Extract the (x, y) coordinate from the center of the cell holding the provided text.  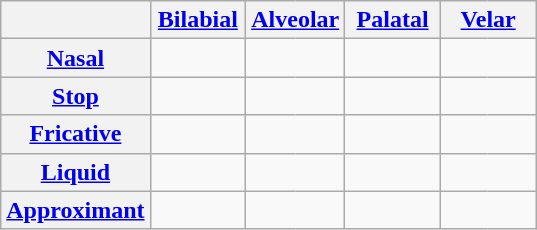
Nasal (76, 58)
Palatal (393, 20)
Fricative (76, 134)
Stop (76, 96)
Alveolar (296, 20)
Liquid (76, 172)
Approximant (76, 210)
Bilabial (198, 20)
Velar (488, 20)
